Return [x, y] of the center of cell containing provided text 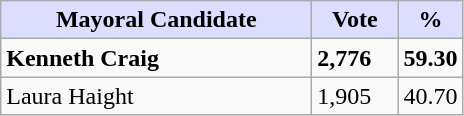
2,776 [355, 58]
% [430, 20]
59.30 [430, 58]
Laura Haight [156, 96]
Mayoral Candidate [156, 20]
Vote [355, 20]
1,905 [355, 96]
40.70 [430, 96]
Kenneth Craig [156, 58]
